Locate the cell with the specified text and output its (x, y) center coordinate. 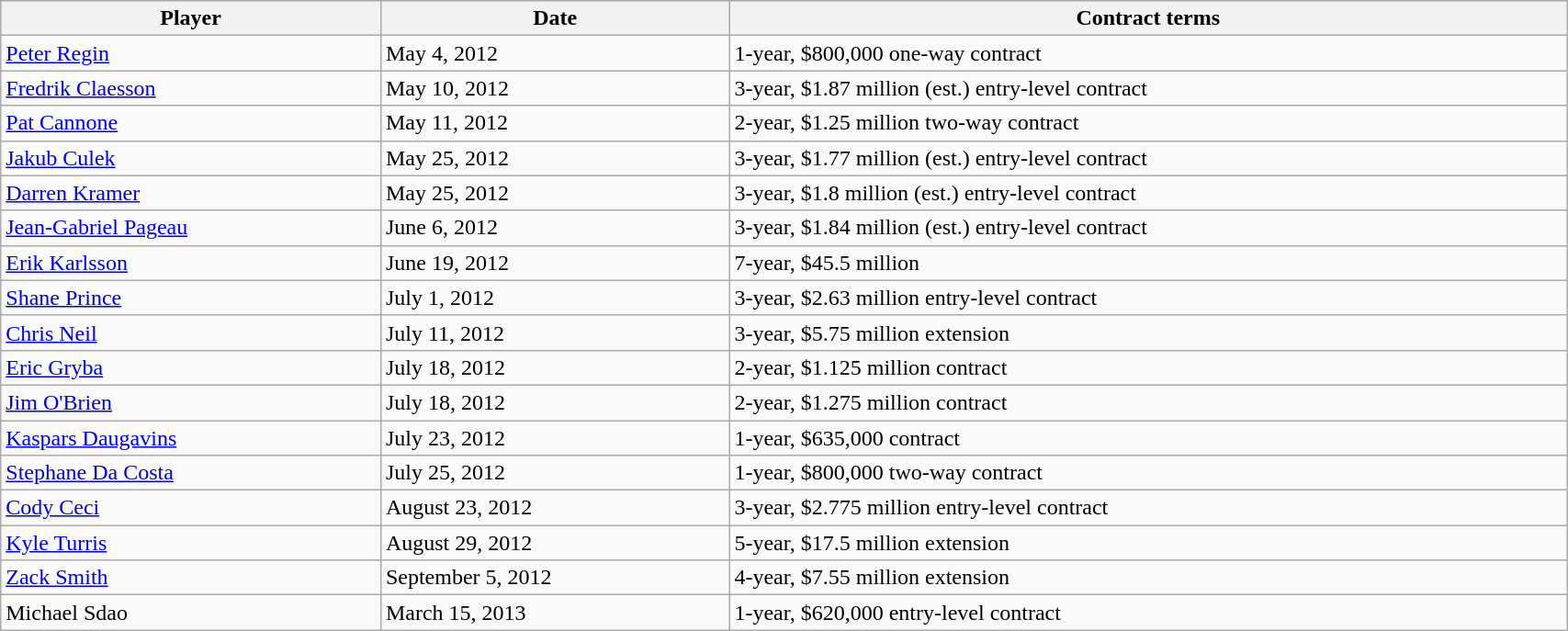
Date (555, 18)
4-year, $7.55 million extension (1148, 578)
July 11, 2012 (555, 332)
Kaspars Daugavins (191, 438)
June 19, 2012 (555, 263)
May 11, 2012 (555, 123)
March 15, 2013 (555, 613)
Chris Neil (191, 332)
2-year, $1.25 million two-way contract (1148, 123)
3-year, $1.84 million (est.) entry-level contract (1148, 228)
August 23, 2012 (555, 508)
Jean-Gabriel Pageau (191, 228)
Peter Regin (191, 53)
Jim O'Brien (191, 402)
1-year, $800,000 two-way contract (1148, 473)
Erik Karlsson (191, 263)
Eric Gryba (191, 367)
Darren Kramer (191, 193)
September 5, 2012 (555, 578)
Contract terms (1148, 18)
1-year, $620,000 entry-level contract (1148, 613)
August 29, 2012 (555, 543)
Zack Smith (191, 578)
Stephane Da Costa (191, 473)
Shane Prince (191, 298)
Pat Cannone (191, 123)
1-year, $635,000 contract (1148, 438)
July 25, 2012 (555, 473)
Jakub Culek (191, 158)
July 1, 2012 (555, 298)
3-year, $1.87 million (est.) entry-level contract (1148, 88)
June 6, 2012 (555, 228)
3-year, $2.775 million entry-level contract (1148, 508)
Player (191, 18)
July 23, 2012 (555, 438)
7-year, $45.5 million (1148, 263)
3-year, $2.63 million entry-level contract (1148, 298)
2-year, $1.125 million contract (1148, 367)
1-year, $800,000 one-way contract (1148, 53)
Fredrik Claesson (191, 88)
3-year, $1.8 million (est.) entry-level contract (1148, 193)
Cody Ceci (191, 508)
Kyle Turris (191, 543)
3-year, $5.75 million extension (1148, 332)
May 4, 2012 (555, 53)
May 10, 2012 (555, 88)
2-year, $1.275 million contract (1148, 402)
3-year, $1.77 million (est.) entry-level contract (1148, 158)
Michael Sdao (191, 613)
5-year, $17.5 million extension (1148, 543)
